Extract the [X, Y] coordinate from the center of the cell holding the provided text.  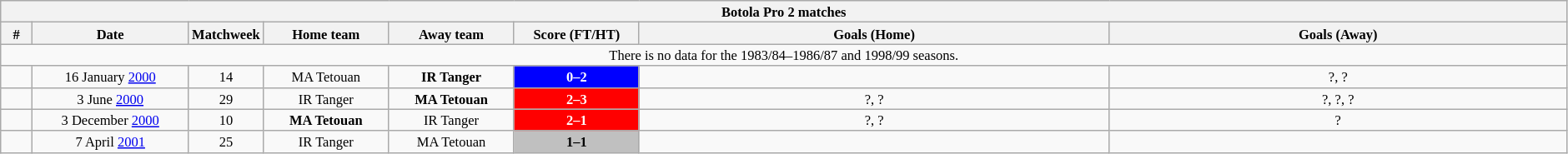
There is no data for the 1983/84–1986/87 and 1998/99 seasons. [784, 55]
3 December 2000 [110, 120]
29 [226, 98]
Date [110, 33]
Matchweek [226, 33]
Goals (Away) [1338, 33]
Score (FT/HT) [576, 33]
16 January 2000 [110, 77]
7 April 2001 [110, 142]
# [17, 33]
? [1338, 120]
2–3 [576, 98]
25 [226, 142]
1–1 [576, 142]
Botola Pro 2 matches [784, 12]
Away team [451, 33]
3 June 2000 [110, 98]
2–1 [576, 120]
0–2 [576, 77]
Goals (Home) [874, 33]
Home team [326, 33]
?, ?, ? [1338, 98]
10 [226, 120]
14 [226, 77]
